Determine the [x, y] coordinate at the center of the cell enclosing the given text.  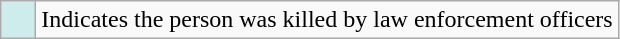
Indicates the person was killed by law enforcement officers [327, 20]
